Find where the given text appears and provide that cell's center as [x, y] coordinate. 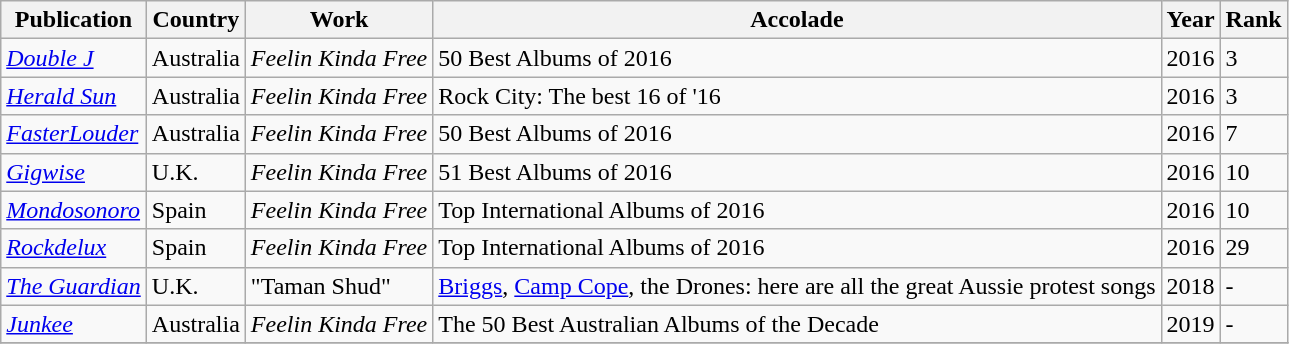
Rockdelux [74, 248]
Work [338, 20]
Junkee [74, 324]
Year [1190, 20]
Country [196, 20]
Publication [74, 20]
51 Best Albums of 2016 [797, 172]
2018 [1190, 286]
Rank [1254, 20]
29 [1254, 248]
"Taman Shud" [338, 286]
Rock City: The best 16 of '16 [797, 96]
2019 [1190, 324]
Herald Sun [74, 96]
The 50 Best Australian Albums of the Decade [797, 324]
The Guardian [74, 286]
FasterLouder [74, 134]
Double J [74, 58]
Briggs, Camp Cope, the Drones: here are all the great Aussie protest songs [797, 286]
Gigwise [74, 172]
7 [1254, 134]
Accolade [797, 20]
Mondosonoro [74, 210]
